Provide the (X, Y) coordinate of the cell's center where the given text is located.  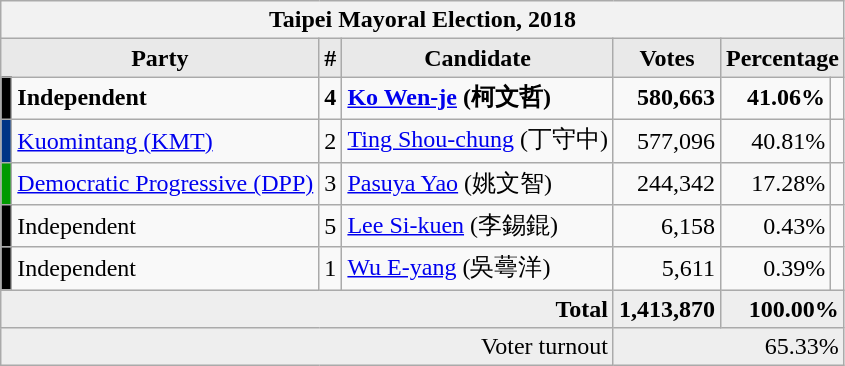
Votes (666, 58)
100.00% (782, 309)
Candidate (478, 58)
5 (330, 226)
Wu E-yang (吳蕚洋) (478, 268)
# (330, 58)
Kuomintang (KMT) (166, 140)
Voter turnout (308, 347)
3 (330, 184)
Ko Wen-je (柯文哲) (478, 98)
Lee Si-kuen (李錫錕) (478, 226)
577,096 (666, 140)
1,413,870 (666, 309)
0.43% (775, 226)
40.81% (775, 140)
0.39% (775, 268)
65.33% (728, 347)
Taipei Mayoral Election, 2018 (423, 20)
4 (330, 98)
580,663 (666, 98)
5,611 (666, 268)
Total (308, 309)
Pasuya Yao (姚文智) (478, 184)
1 (330, 268)
244,342 (666, 184)
Ting Shou-chung (丁守中) (478, 140)
2 (330, 140)
41.06% (775, 98)
6,158 (666, 226)
Democratic Progressive (DPP) (166, 184)
Party (160, 58)
Percentage (782, 58)
17.28% (775, 184)
